Search for the cell housing the specified text and yield its [X, Y] center coordinate. 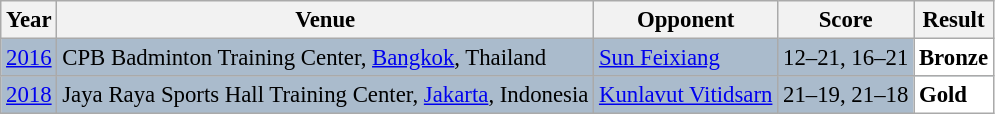
2018 [29, 95]
12–21, 16–21 [846, 58]
21–19, 21–18 [846, 95]
Bronze [954, 58]
Sun Feixiang [686, 58]
CPB Badminton Training Center, Bangkok, Thailand [326, 58]
Venue [326, 20]
2016 [29, 58]
Kunlavut Vitidsarn [686, 95]
Opponent [686, 20]
Year [29, 20]
Result [954, 20]
Gold [954, 95]
Jaya Raya Sports Hall Training Center, Jakarta, Indonesia [326, 95]
Score [846, 20]
